Pinpoint the cell where the given text exists, returning its (X, Y) midpoint coordinate. 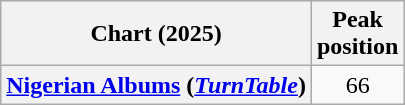
Peakposition (357, 34)
Chart (2025) (156, 34)
66 (357, 85)
Nigerian Albums (TurnTable) (156, 85)
